Search for the cell housing the specified text and yield its [x, y] center coordinate. 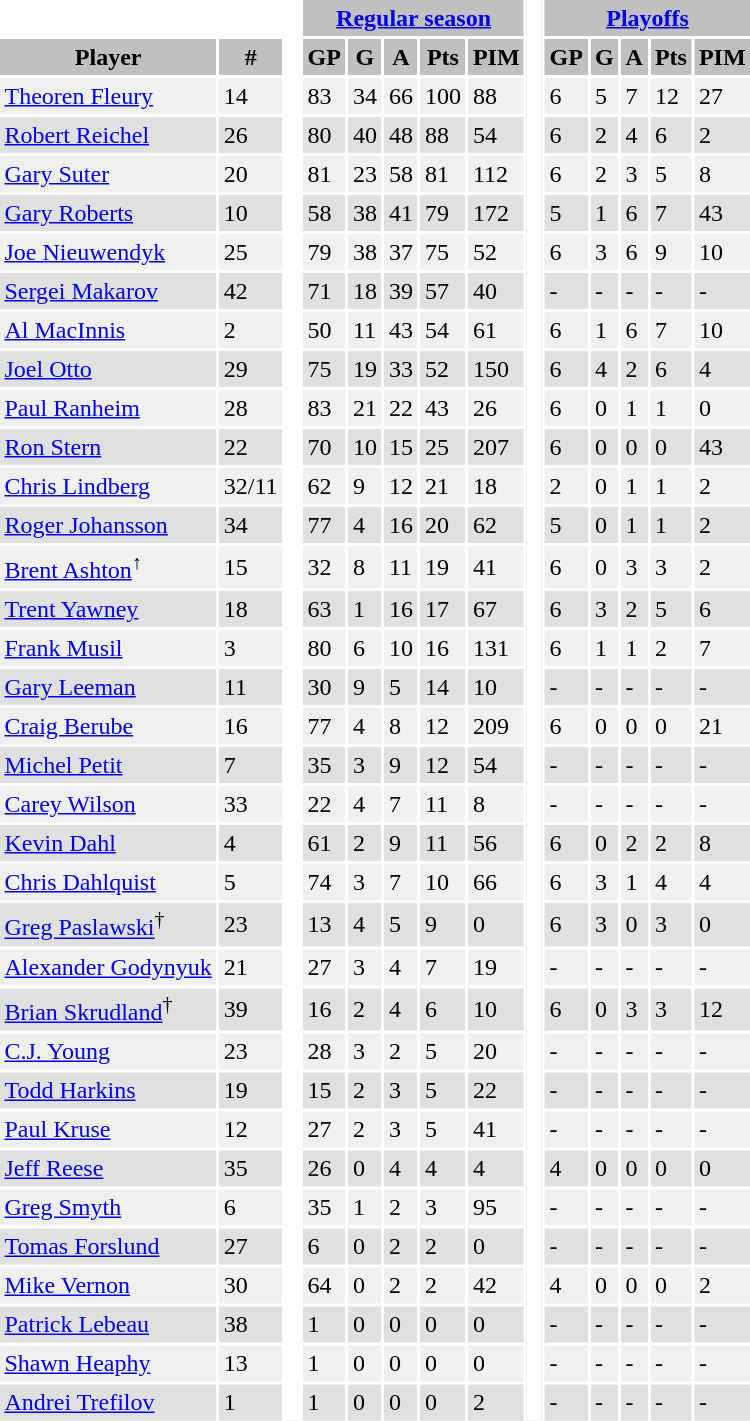
Al MacInnis [108, 330]
Brent Ashton↑ [108, 567]
112 [496, 174]
100 [442, 96]
Gary Suter [108, 174]
209 [496, 726]
63 [324, 609]
Shawn Heaphy [108, 1363]
Chris Lindberg [108, 486]
95 [496, 1207]
Joel Otto [108, 369]
Frank Musil [108, 648]
Ron Stern [108, 447]
Sergei Makarov [108, 291]
48 [400, 135]
131 [496, 648]
150 [496, 369]
207 [496, 447]
74 [324, 882]
64 [324, 1285]
C.J. Young [108, 1051]
32 [324, 567]
29 [250, 369]
Tomas Forslund [108, 1246]
Regular season [414, 18]
17 [442, 609]
Roger Johansson [108, 525]
Trent Yawney [108, 609]
Brian Skrudland† [108, 1009]
172 [496, 213]
71 [324, 291]
Paul Ranheim [108, 408]
Gary Roberts [108, 213]
Kevin Dahl [108, 843]
57 [442, 291]
Player [108, 57]
Andrei Trefilov [108, 1402]
67 [496, 609]
Todd Harkins [108, 1090]
50 [324, 330]
Greg Paslawski† [108, 924]
37 [400, 252]
Playoffs [648, 18]
Greg Smyth [108, 1207]
Alexander Godynyuk [108, 967]
56 [496, 843]
Theoren Fleury [108, 96]
Paul Kruse [108, 1129]
70 [324, 447]
Gary Leeman [108, 687]
Mike Vernon [108, 1285]
Michel Petit [108, 765]
Joe Nieuwendyk [108, 252]
# [250, 57]
Patrick Lebeau [108, 1324]
32/11 [250, 486]
Chris Dahlquist [108, 882]
Carey Wilson [108, 804]
Robert Reichel [108, 135]
Craig Berube [108, 726]
Jeff Reese [108, 1168]
